Output the (x, y) coordinate of the center of the cell containing the given text.  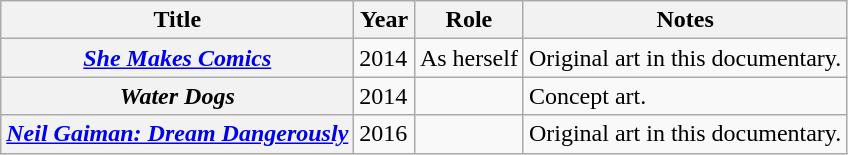
She Makes Comics (178, 58)
Role (468, 20)
As herself (468, 58)
Water Dogs (178, 96)
Notes (684, 20)
Neil Gaiman: Dream Dangerously (178, 134)
Concept art. (684, 96)
Title (178, 20)
Year (384, 20)
2016 (384, 134)
